Extract the [x, y] coordinate from the center of the cell holding the provided text.  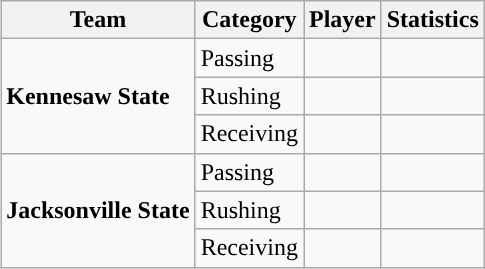
Statistics [432, 20]
Team [98, 20]
Kennesaw State [98, 96]
Player [343, 20]
Jacksonville State [98, 210]
Category [249, 20]
